Scan for the cell matching the given text and deliver its (X, Y) coordinate at center. 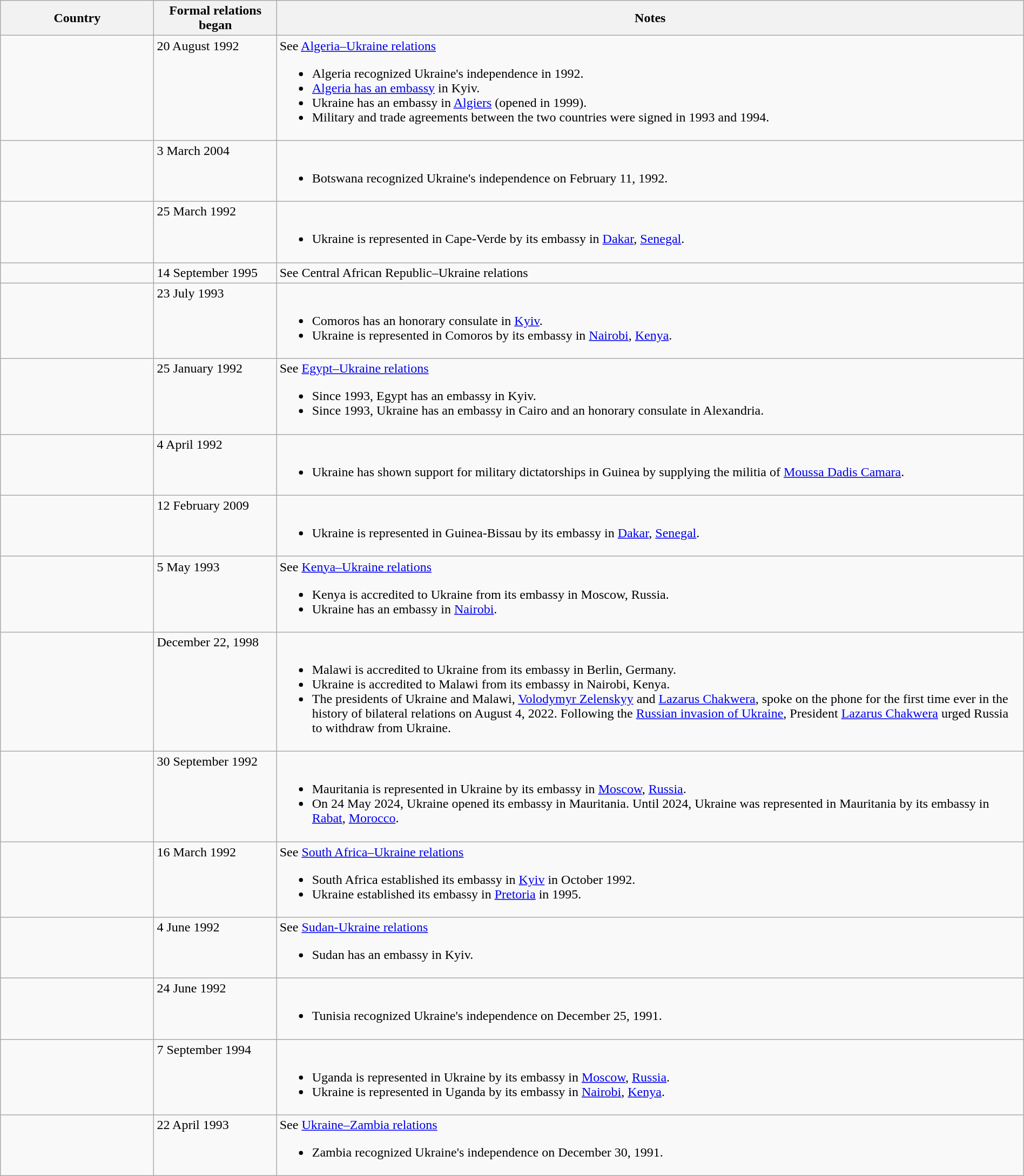
5 May 1993 (215, 594)
Botswana recognized Ukraine's independence on February 11, 1992. (650, 171)
12 February 2009 (215, 526)
23 July 1993 (215, 321)
Comoros has an honorary consulate in Kyiv.Ukraine is represented in Comoros by its embassy in Nairobi, Kenya. (650, 321)
Tunisia recognized Ukraine's independence on December 25, 1991. (650, 1009)
See Central African Republic–Ukraine relations (650, 273)
See South Africa–Ukraine relationsSouth Africa established its embassy in Kyiv in October 1992.Ukraine established its embassy in Pretoria in 1995. (650, 879)
December 22, 1998 (215, 691)
7 September 1994 (215, 1077)
20 August 1992 (215, 88)
4 April 1992 (215, 464)
25 January 1992 (215, 396)
24 June 1992 (215, 1009)
16 March 1992 (215, 879)
See Ukraine–Zambia relationsZambia recognized Ukraine's independence on December 30, 1991. (650, 1146)
See Sudan-Ukraine relationsSudan has an embassy in Kyiv. (650, 948)
Formal relations began (215, 18)
Ukraine has shown support for military dictatorships in Guinea by supplying the militia of Moussa Dadis Camara. (650, 464)
3 March 2004 (215, 171)
See Kenya–Ukraine relationsKenya is accredited to Ukraine from its embassy in Moscow, Russia.Ukraine has an embassy in Nairobi. (650, 594)
Ukraine is represented in Cape-Verde by its embassy in Dakar, Senegal. (650, 232)
Uganda is represented in Ukraine by its embassy in Moscow, Russia.Ukraine is represented in Uganda by its embassy in Nairobi, Kenya. (650, 1077)
30 September 1992 (215, 796)
14 September 1995 (215, 273)
Country (77, 18)
Ukraine is represented in Guinea-Bissau by its embassy in Dakar, Senegal. (650, 526)
25 March 1992 (215, 232)
22 April 1993 (215, 1146)
Notes (650, 18)
4 June 1992 (215, 948)
